Determine the [x, y] coordinate at the center of the cell enclosing the given text.  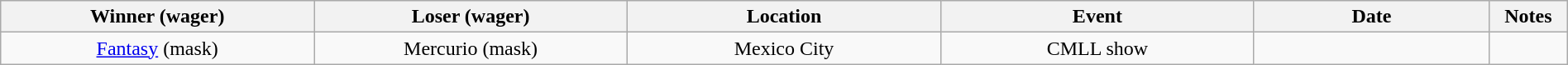
Winner (wager) [157, 17]
Loser (wager) [471, 17]
Mercurio (mask) [471, 48]
Mexico City [784, 48]
Notes [1528, 17]
Fantasy (mask) [157, 48]
Location [784, 17]
CMLL show [1097, 48]
Date [1371, 17]
Event [1097, 17]
